From the cell containing the given text, extract its center point as (x, y) coordinate. 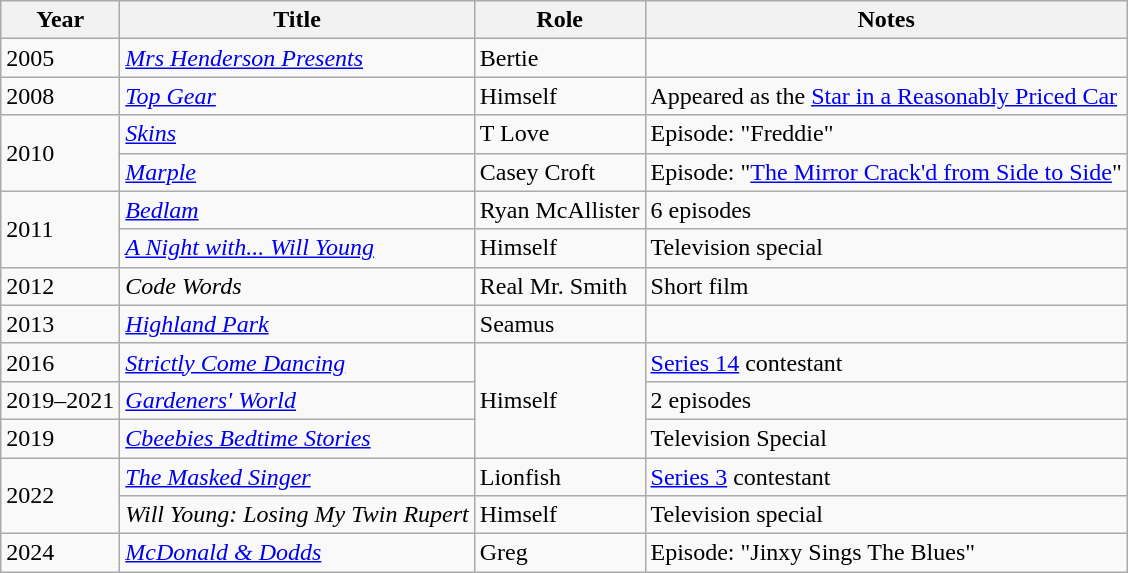
Strictly Come Dancing (297, 362)
2016 (60, 362)
Title (297, 20)
Year (60, 20)
Bertie (560, 58)
T Love (560, 134)
Cbeebies Bedtime Stories (297, 438)
Short film (886, 286)
Appeared as the Star in a Reasonably Priced Car (886, 96)
2008 (60, 96)
Seamus (560, 324)
2012 (60, 286)
McDonald & Dodds (297, 553)
2022 (60, 496)
Episode: "The Mirror Crack'd from Side to Side" (886, 172)
Mrs Henderson Presents (297, 58)
2024 (60, 553)
Notes (886, 20)
Episode: "Jinxy Sings The Blues" (886, 553)
2 episodes (886, 400)
Greg (560, 553)
Highland Park (297, 324)
2019 (60, 438)
Role (560, 20)
Episode: "Freddie" (886, 134)
Series 14 contestant (886, 362)
Will Young: Losing My Twin Rupert (297, 515)
2019–2021 (60, 400)
Lionfish (560, 477)
Casey Croft (560, 172)
Skins (297, 134)
6 episodes (886, 210)
Ryan McAllister (560, 210)
2013 (60, 324)
The Masked Singer (297, 477)
Top Gear (297, 96)
Series 3 contestant (886, 477)
A Night with... Will Young (297, 248)
2005 (60, 58)
Television Special (886, 438)
Marple (297, 172)
Code Words (297, 286)
Real Mr. Smith (560, 286)
Bedlam (297, 210)
Gardeners' World (297, 400)
2010 (60, 153)
2011 (60, 229)
